Output the (x, y) coordinate of the center of the cell containing the given text.  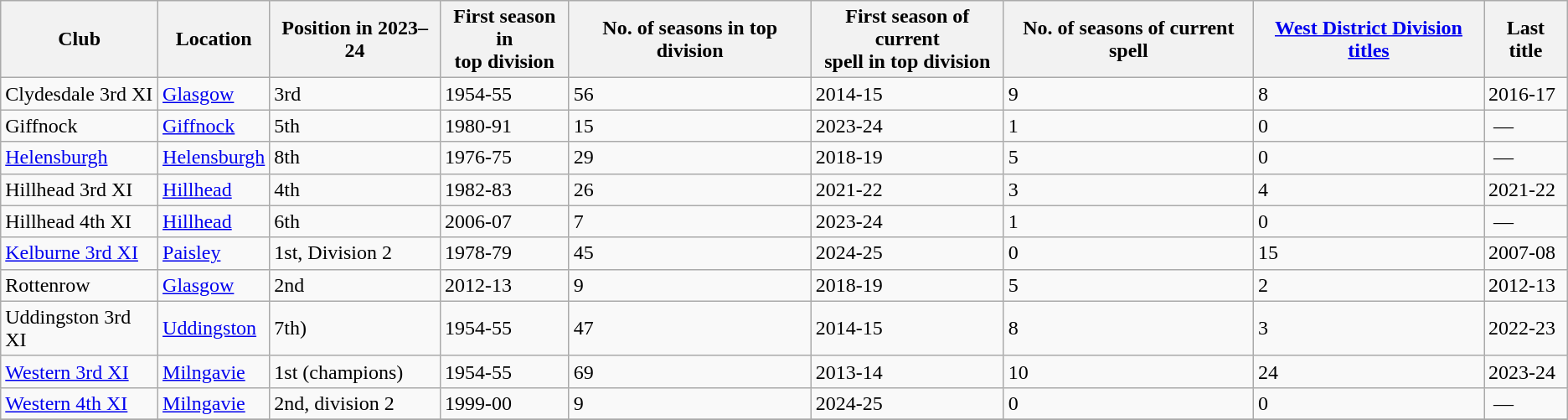
West District Division titles (1369, 39)
1st, Division 2 (355, 253)
2 (1369, 285)
Last title (1526, 39)
2013-14 (907, 371)
3rd (355, 94)
First season intop division (504, 39)
2006-07 (504, 221)
Clydesdale 3rd XI (80, 94)
26 (690, 189)
4 (1369, 189)
6th (355, 221)
Club (80, 39)
Paisley (214, 253)
No. of seasons of current spell (1128, 39)
29 (690, 158)
Rottenrow (80, 285)
7th) (355, 329)
45 (690, 253)
1st (champions) (355, 371)
Western 3rd XI (80, 371)
10 (1128, 371)
2nd, division 2 (355, 403)
1978-79 (504, 253)
47 (690, 329)
1982-83 (504, 189)
Uddingston (214, 329)
2007-08 (1526, 253)
1980-91 (504, 126)
2022-23 (1526, 329)
1999-00 (504, 403)
2nd (355, 285)
56 (690, 94)
Hillhead 3rd XI (80, 189)
4th (355, 189)
Location (214, 39)
Western 4th XI (80, 403)
Kelburne 3rd XI (80, 253)
69 (690, 371)
2016-17 (1526, 94)
Uddingston 3rd XI (80, 329)
7 (690, 221)
No. of seasons in top division (690, 39)
Hillhead 4th XI (80, 221)
First season of currentspell in top division (907, 39)
1976-75 (504, 158)
Position in 2023–24 (355, 39)
24 (1369, 371)
5th (355, 126)
8th (355, 158)
